Provide the (X, Y) coordinate of the cell's center where the given text is located.  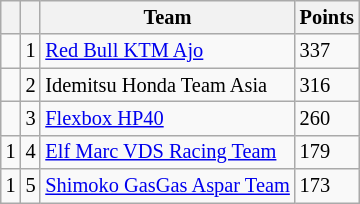
5 (31, 186)
2 (31, 85)
Idemitsu Honda Team Asia (167, 85)
Team (167, 17)
4 (31, 152)
Shimoko GasGas Aspar Team (167, 186)
Red Bull KTM Ajo (167, 51)
337 (327, 51)
3 (31, 118)
316 (327, 85)
Points (327, 17)
260 (327, 118)
Flexbox HP40 (167, 118)
179 (327, 152)
173 (327, 186)
Elf Marc VDS Racing Team (167, 152)
